Identify which cell holds the provided text, then report its (x, y) central coordinate. 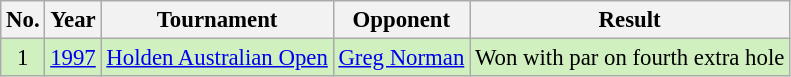
Result (630, 20)
1997 (73, 58)
1 (23, 58)
Year (73, 20)
No. (23, 20)
Tournament (217, 20)
Greg Norman (401, 58)
Won with par on fourth extra hole (630, 58)
Holden Australian Open (217, 58)
Opponent (401, 20)
